From the cell containing the given text, extract its center point as [x, y] coordinate. 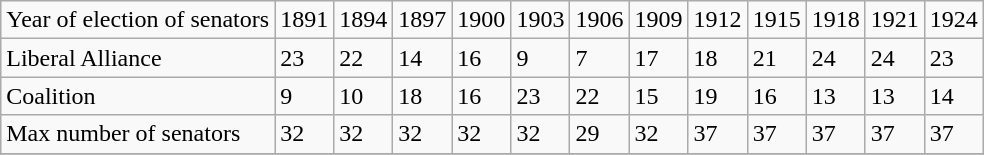
1894 [364, 20]
17 [658, 58]
15 [658, 96]
1900 [482, 20]
1912 [718, 20]
29 [600, 134]
1906 [600, 20]
1921 [894, 20]
Max number of senators [138, 134]
21 [776, 58]
1897 [422, 20]
1924 [954, 20]
10 [364, 96]
19 [718, 96]
1918 [836, 20]
1891 [304, 20]
Year of election of senators [138, 20]
Coalition [138, 96]
Liberal Alliance [138, 58]
1915 [776, 20]
7 [600, 58]
1903 [540, 20]
1909 [658, 20]
